Scan for the cell matching the given text and deliver its (x, y) coordinate at center. 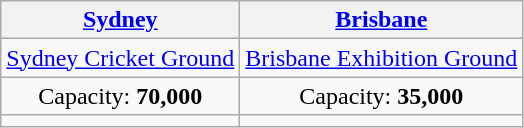
Brisbane Exhibition Ground (382, 58)
Capacity: 70,000 (120, 96)
Brisbane (382, 20)
Sydney Cricket Ground (120, 58)
Sydney (120, 20)
Capacity: 35,000 (382, 96)
